Return the (x, y) coordinate for the center point of the cell that contains the specified text.  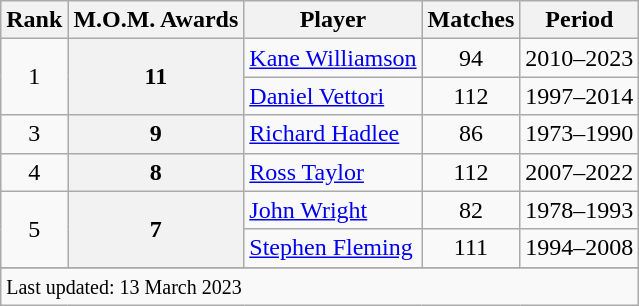
1994–2008 (580, 248)
9 (156, 134)
1 (34, 77)
7 (156, 229)
5 (34, 229)
Player (333, 20)
M.O.M. Awards (156, 20)
3 (34, 134)
1997–2014 (580, 96)
94 (471, 58)
111 (471, 248)
Stephen Fleming (333, 248)
82 (471, 210)
Daniel Vettori (333, 96)
John Wright (333, 210)
Last updated: 13 March 2023 (320, 286)
Period (580, 20)
Kane Williamson (333, 58)
Ross Taylor (333, 172)
1973–1990 (580, 134)
2010–2023 (580, 58)
Richard Hadlee (333, 134)
11 (156, 77)
Matches (471, 20)
4 (34, 172)
1978–1993 (580, 210)
Rank (34, 20)
8 (156, 172)
86 (471, 134)
2007–2022 (580, 172)
